Return the (x, y) coordinate for the center point of the cell that contains the specified text.  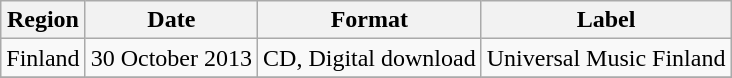
30 October 2013 (171, 58)
CD, Digital download (370, 58)
Region (43, 20)
Universal Music Finland (606, 58)
Date (171, 20)
Label (606, 20)
Format (370, 20)
Finland (43, 58)
